Scan for the cell matching the given text and deliver its [x, y] coordinate at center. 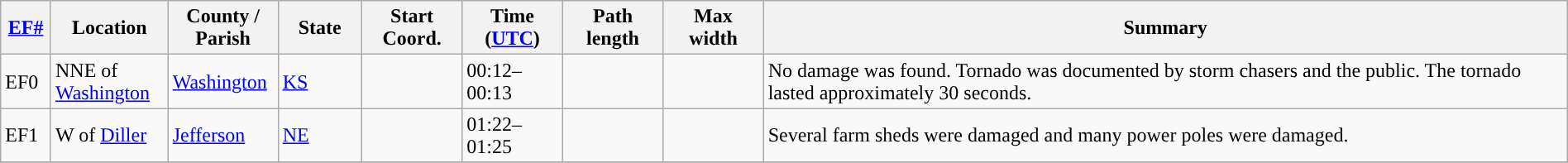
Start Coord. [412, 28]
Time (UTC) [513, 28]
EF0 [26, 81]
NNE of Washington [109, 81]
Path length [612, 28]
Max width [713, 28]
Summary [1165, 28]
00:12–00:13 [513, 81]
Jefferson [223, 136]
KS [319, 81]
EF# [26, 28]
County / Parish [223, 28]
W of Diller [109, 136]
NE [319, 136]
Location [109, 28]
Several farm sheds were damaged and many power poles were damaged. [1165, 136]
No damage was found. Tornado was documented by storm chasers and the public. The tornado lasted approximately 30 seconds. [1165, 81]
EF1 [26, 136]
Washington [223, 81]
State [319, 28]
01:22–01:25 [513, 136]
